Locate the cell with the specified text and output its (x, y) center coordinate. 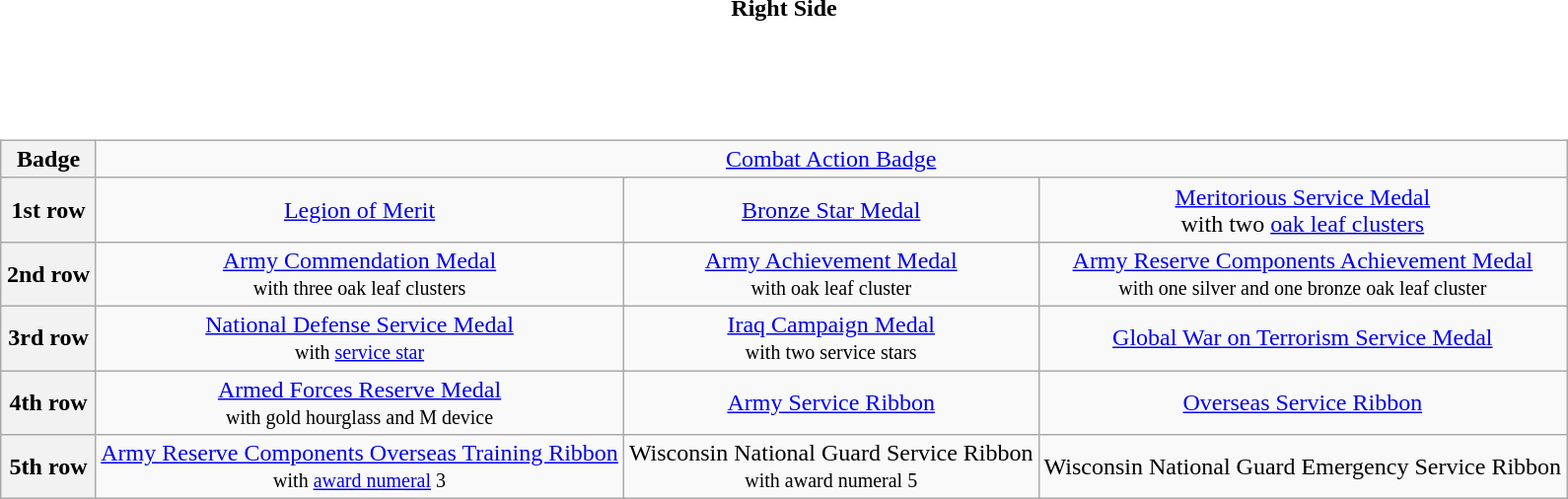
Army Commendation Medalwith three oak leaf clusters (360, 274)
2nd row (47, 274)
Meritorious Service Medalwith two oak leaf clusters (1303, 209)
Global War on Terrorism Service Medal (1303, 337)
Armed Forces Reserve Medalwith gold hourglass and M device (360, 402)
Bronze Star Medal (830, 209)
Badge (47, 159)
Legion of Merit (360, 209)
Iraq Campaign Medalwith two service stars (830, 337)
5th row (47, 467)
Combat Action Badge (831, 159)
Army Achievement Medalwith oak leaf cluster (830, 274)
Wisconsin National Guard Service Ribbonwith award numeral 5 (830, 467)
4th row (47, 402)
Army Reserve Components Achievement Medalwith one silver and one bronze oak leaf cluster (1303, 274)
Army Reserve Components Overseas Training Ribbonwith award numeral 3 (360, 467)
National Defense Service Medalwith service star (360, 337)
Overseas Service Ribbon (1303, 402)
Wisconsin National Guard Emergency Service Ribbon (1303, 467)
1st row (47, 209)
3rd row (47, 337)
Army Service Ribbon (830, 402)
